For the text-containing cell, return its midpoint in [x, y] coordinate format. 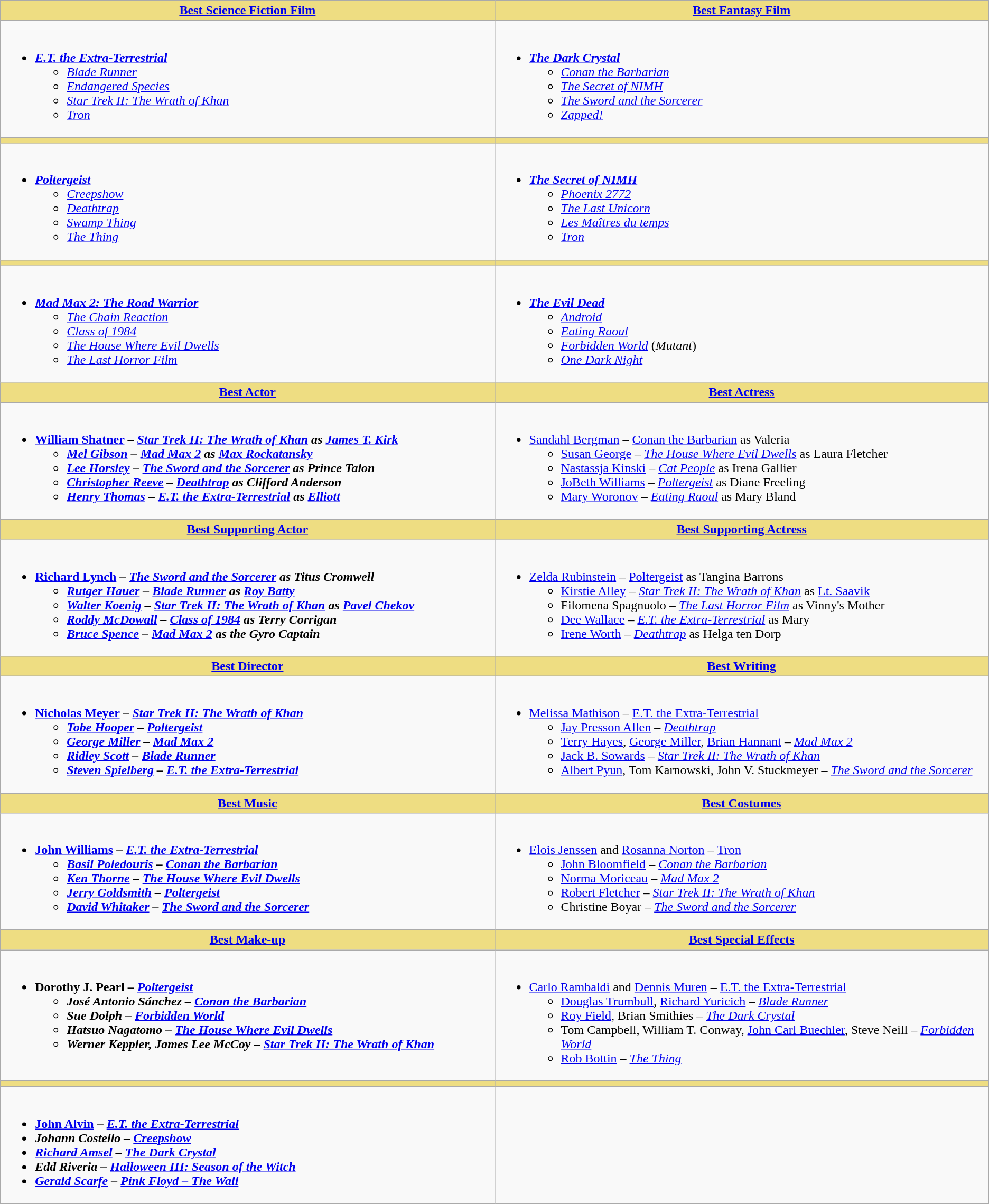
Best Supporting Actress [742, 529]
Best Science Fiction Film [247, 11]
Best Costumes [742, 803]
Best Music [247, 803]
The Dark CrystalConan the BarbarianThe Secret of NIMHThe Sword and the SorcererZapped! [742, 79]
Best Fantasy Film [742, 11]
Best Actress [742, 392]
PoltergeistCreepshowDeathtrapSwamp ThingThe Thing [247, 202]
Best Director [247, 666]
Best Writing [742, 666]
The Secret of NIMHPhoenix 2772The Last UnicornLes Maîtres du tempsTron [742, 202]
Best Special Effects [742, 940]
Best Make-up [247, 940]
Mad Max 2: The Road WarriorThe Chain ReactionClass of 1984The House Where Evil DwellsThe Last Horror Film [247, 324]
E.T. the Extra-TerrestrialBlade RunnerEndangered SpeciesStar Trek II: The Wrath of KhanTron [247, 79]
Best Actor [247, 392]
Best Supporting Actor [247, 529]
The Evil DeadAndroidEating RaoulForbidden World (Mutant)One Dark Night [742, 324]
